Determine the [X, Y] coordinate at the center of the cell enclosing the given text.  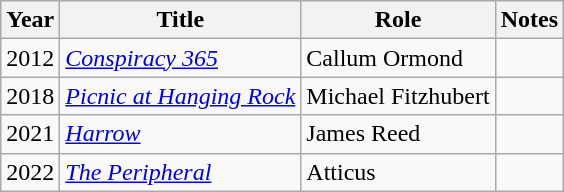
Conspiracy 365 [180, 58]
Michael Fitzhubert [398, 96]
Callum Ormond [398, 58]
Picnic at Hanging Rock [180, 96]
Role [398, 20]
Notes [529, 20]
The Peripheral [180, 172]
Year [30, 20]
2022 [30, 172]
2018 [30, 96]
Atticus [398, 172]
2012 [30, 58]
Title [180, 20]
James Reed [398, 134]
2021 [30, 134]
Harrow [180, 134]
